Scan for the cell matching the given text and deliver its (X, Y) coordinate at center. 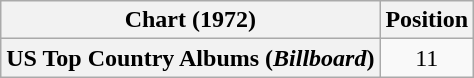
11 (427, 58)
Chart (1972) (190, 20)
Position (427, 20)
US Top Country Albums (Billboard) (190, 58)
